Scan for the cell matching the given text and deliver its (x, y) coordinate at center. 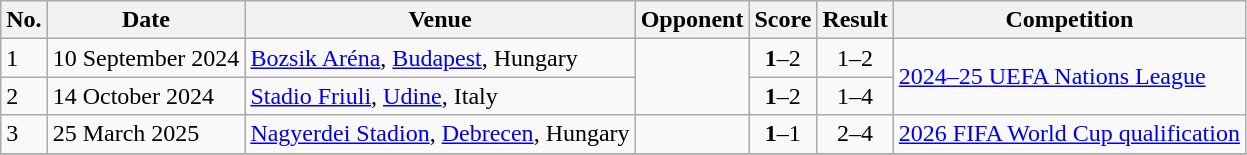
1–4 (855, 96)
2 (24, 96)
No. (24, 20)
1 (24, 58)
Nagyerdei Stadion, Debrecen, Hungary (440, 134)
25 March 2025 (146, 134)
Date (146, 20)
Opponent (692, 20)
Venue (440, 20)
2024–25 UEFA Nations League (1069, 77)
2026 FIFA World Cup qualification (1069, 134)
Bozsik Aréna, Budapest, Hungary (440, 58)
Stadio Friuli, Udine, Italy (440, 96)
Score (783, 20)
Competition (1069, 20)
3 (24, 134)
Result (855, 20)
1–1 (783, 134)
14 October 2024 (146, 96)
2–4 (855, 134)
10 September 2024 (146, 58)
